From the cell containing the given text, extract its center point as [x, y] coordinate. 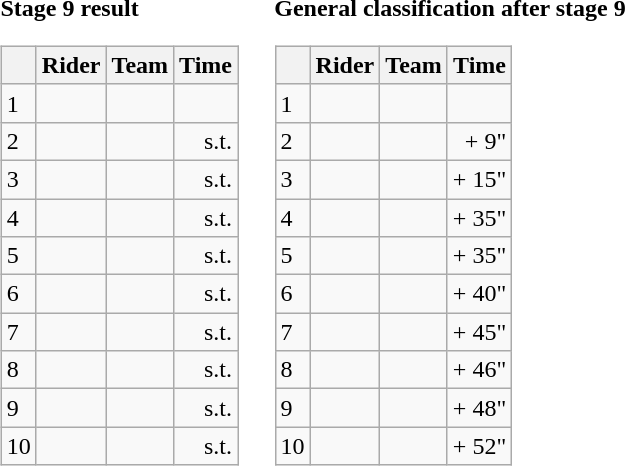
+ 46" [479, 370]
+ 48" [479, 408]
+ 40" [479, 294]
+ 9" [479, 141]
+ 15" [479, 179]
+ 45" [479, 332]
+ 52" [479, 446]
